Detect which cell encompasses the target text, then output its (X, Y) center coordinate. 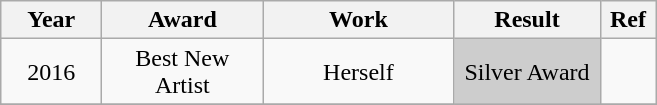
Ref (628, 20)
Silver Award (527, 72)
Award (182, 20)
Best New Artist (182, 72)
Year (52, 20)
Work (358, 20)
Result (527, 20)
2016 (52, 72)
Herself (358, 72)
